Return the (X, Y) coordinate for the center point of the cell that contains the specified text.  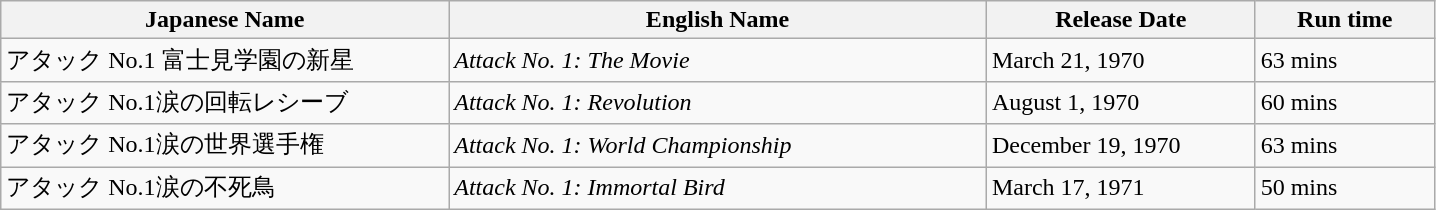
Release Date (1120, 20)
Run time (1344, 20)
August 1, 1970 (1120, 102)
Attack No. 1: The Movie (718, 60)
Japanese Name (225, 20)
アタック No.1涙の不死鳥 (225, 188)
アタック No.1 富士見学園の新星 (225, 60)
Attack No. 1: Revolution (718, 102)
60 mins (1344, 102)
アタック No.1涙の回転レシーブ (225, 102)
50 mins (1344, 188)
March 21, 1970 (1120, 60)
Attack No. 1: World Championship (718, 146)
English Name (718, 20)
Attack No. 1: Immortal Bird (718, 188)
March 17, 1971 (1120, 188)
アタック No.1涙の世界選手権 (225, 146)
December 19, 1970 (1120, 146)
